Return the (x, y) coordinate for the center point of the cell that contains the specified text.  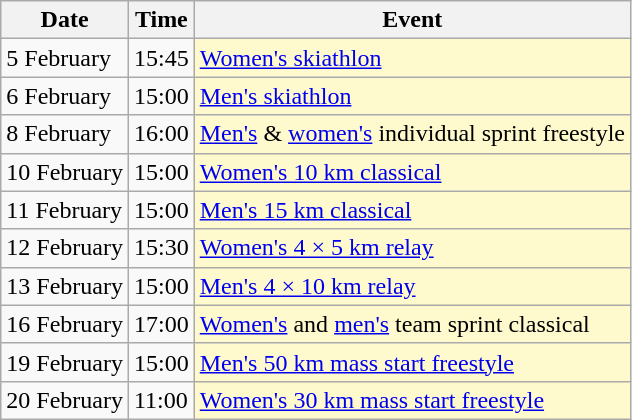
15:45 (161, 58)
12 February (65, 248)
13 February (65, 286)
15:30 (161, 248)
11 February (65, 210)
6 February (65, 96)
Time (161, 20)
Women's 10 km classical (412, 172)
16:00 (161, 134)
Event (412, 20)
Women's and men's team sprint classical (412, 324)
5 February (65, 58)
Men's skiathlon (412, 96)
Men's & women's individual sprint freestyle (412, 134)
Women's 4 × 5 km relay (412, 248)
16 February (65, 324)
19 February (65, 362)
8 February (65, 134)
11:00 (161, 400)
Men's 4 × 10 km relay (412, 286)
Men's 15 km classical (412, 210)
Men's 50 km mass start freestyle (412, 362)
Date (65, 20)
20 February (65, 400)
17:00 (161, 324)
10 February (65, 172)
Women's skiathlon (412, 58)
Women's 30 km mass start freestyle (412, 400)
